Determine the (x, y) coordinate at the center of the cell enclosing the given text.  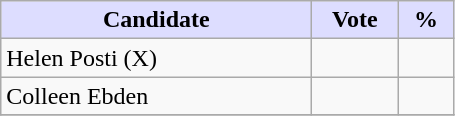
Candidate (156, 20)
Vote (355, 20)
Colleen Ebden (156, 96)
% (426, 20)
Helen Posti (X) (156, 58)
